Return (X, Y) of the center of cell containing provided text 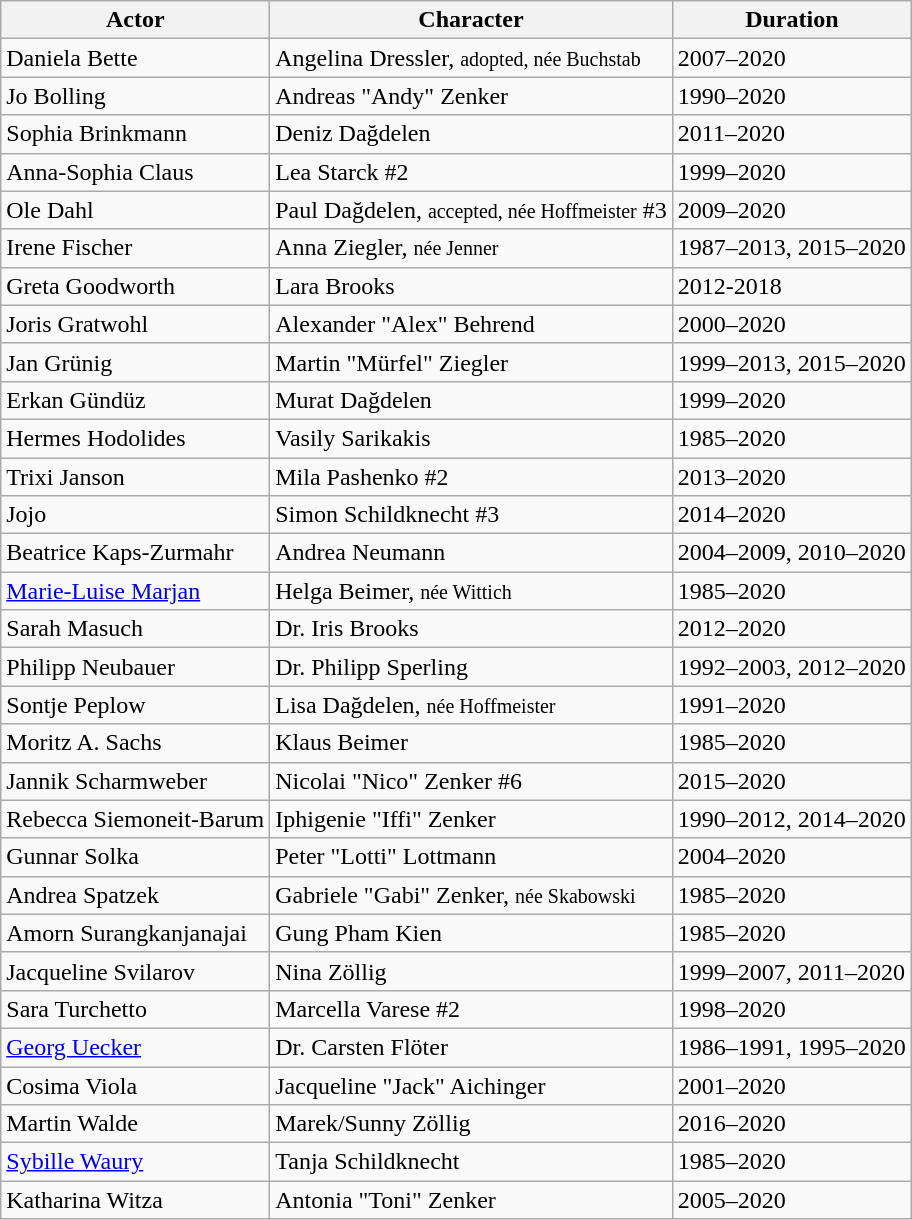
Helga Beimer, née Wittich (472, 591)
Jacqueline Svilarov (136, 971)
Andrea Spatzek (136, 895)
Sara Turchetto (136, 1009)
Marek/Sunny Zöllig (472, 1124)
Sarah Masuch (136, 629)
Mila Pashenko #2 (472, 477)
Andreas "Andy" Zenker (472, 96)
Trixi Janson (136, 477)
Nicolai "Nico" Zenker #6 (472, 781)
Moritz A. Sachs (136, 743)
Sybille Waury (136, 1162)
Jo Bolling (136, 96)
Vasily Sarikakis (472, 438)
Gunnar Solka (136, 857)
Marcella Varese #2 (472, 1009)
Philipp Neubauer (136, 667)
Amorn Surangkanjanajai (136, 933)
1991–2020 (792, 705)
Martin Walde (136, 1124)
2007–2020 (792, 58)
Joris Gratwohl (136, 324)
Simon Schildknecht #3 (472, 515)
Jan Grünig (136, 362)
Lisa Dağdelen, née Hoffmeister (472, 705)
Actor (136, 20)
Daniela Bette (136, 58)
Gabriele "Gabi" Zenker, née Skabowski (472, 895)
Anna-Sophia Claus (136, 172)
1999–2013, 2015–2020 (792, 362)
2004–2009, 2010–2020 (792, 553)
Anna Ziegler, née Jenner (472, 248)
Andrea Neumann (472, 553)
Alexander "Alex" Behrend (472, 324)
Beatrice Kaps-Zurmahr (136, 553)
2013–2020 (792, 477)
Lea Starck #2 (472, 172)
1990–2012, 2014–2020 (792, 819)
Angelina Dressler, adopted, née Buchstab (472, 58)
Jojo (136, 515)
Paul Dağdelen, accepted, née Hoffmeister #3 (472, 210)
Jannik Scharmweber (136, 781)
Cosima Viola (136, 1085)
Tanja Schildknecht (472, 1162)
Martin "Mürfel" Ziegler (472, 362)
1990–2020 (792, 96)
Iphigenie "Iffi" Zenker (472, 819)
Deniz Dağdelen (472, 134)
Sontje Peplow (136, 705)
Klaus Beimer (472, 743)
2001–2020 (792, 1085)
Marie-Luise Marjan (136, 591)
2014–2020 (792, 515)
1986–1991, 1995–2020 (792, 1047)
Nina Zöllig (472, 971)
2000–2020 (792, 324)
Georg Uecker (136, 1047)
2016–2020 (792, 1124)
Duration (792, 20)
1999–2007, 2011–2020 (792, 971)
Character (472, 20)
Murat Dağdelen (472, 400)
2004–2020 (792, 857)
2012-2018 (792, 286)
Greta Goodworth (136, 286)
2005–2020 (792, 1200)
Irene Fischer (136, 248)
Ole Dahl (136, 210)
Gung Pham Kien (472, 933)
1992–2003, 2012–2020 (792, 667)
1998–2020 (792, 1009)
2012–2020 (792, 629)
Hermes Hodolides (136, 438)
2009–2020 (792, 210)
Dr. Iris Brooks (472, 629)
Dr. Philipp Sperling (472, 667)
Rebecca Siemoneit-Barum (136, 819)
1987–2013, 2015–2020 (792, 248)
2011–2020 (792, 134)
Jacqueline "Jack" Aichinger (472, 1085)
Erkan Gündüz (136, 400)
Antonia "Toni" Zenker (472, 1200)
2015–2020 (792, 781)
Dr. Carsten Flöter (472, 1047)
Peter "Lotti" Lottmann (472, 857)
Lara Brooks (472, 286)
Katharina Witza (136, 1200)
Sophia Brinkmann (136, 134)
